Extract the [x, y] coordinate from the center of the cell holding the provided text.  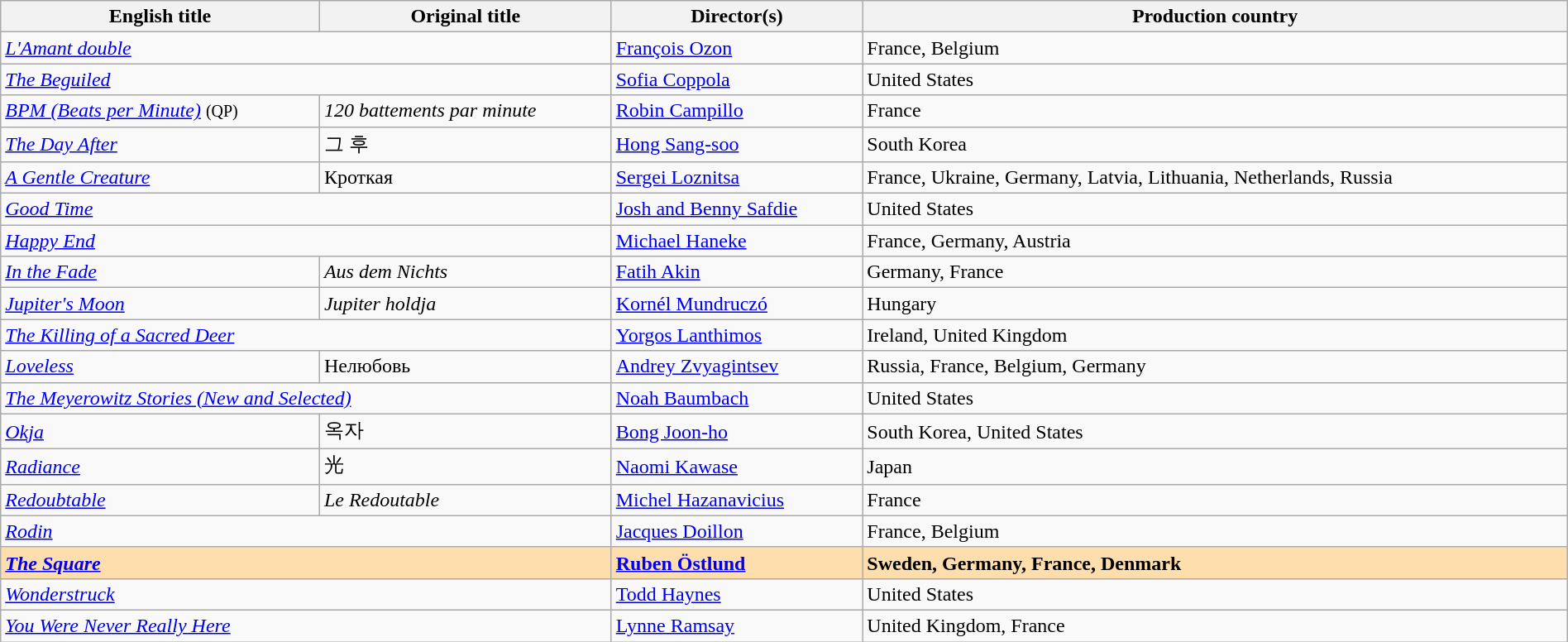
The Day After [160, 144]
Ireland, United Kingdom [1215, 335]
Jupiter's Moon [160, 304]
Bong Joon-ho [737, 432]
Michel Hazanavicius [737, 500]
Naomi Kawase [737, 467]
Japan [1215, 467]
South Korea [1215, 144]
You Were Never Really Here [306, 625]
Loveless [160, 367]
Russia, France, Belgium, Germany [1215, 367]
그 후 [465, 144]
South Korea, United States [1215, 432]
Original title [465, 17]
The Killing of a Sacred Deer [306, 335]
Michael Haneke [737, 241]
옥자 [465, 432]
Sergei Loznitsa [737, 178]
The Beguiled [306, 79]
Sofia Coppola [737, 79]
Fatih Akin [737, 272]
Ruben Östlund [737, 563]
United Kingdom, France [1215, 625]
BPM (Beats per Minute) (QP) [160, 111]
Robin Campillo [737, 111]
Okja [160, 432]
Happy End [306, 241]
Кроткая [465, 178]
L'Amant double [306, 48]
Lynne Ramsay [737, 625]
Le Redoutable [465, 500]
In the Fade [160, 272]
Jacques Doillon [737, 531]
Germany, France [1215, 272]
A Gentle Creature [160, 178]
Redoubtable [160, 500]
Нелюбовь [465, 367]
Noah Baumbach [737, 398]
Rodin [306, 531]
Josh and Benny Safdie [737, 209]
Yorgos Lanthimos [737, 335]
François Ozon [737, 48]
Hong Sang-soo [737, 144]
Sweden, Germany, France, Denmark [1215, 563]
Good Time [306, 209]
France, Germany, Austria [1215, 241]
Production country [1215, 17]
Wonderstruck [306, 594]
Aus dem Nichts [465, 272]
Jupiter holdja [465, 304]
Radiance [160, 467]
Todd Haynes [737, 594]
Andrey Zvyagintsev [737, 367]
The Meyerowitz Stories (New and Selected) [306, 398]
The Square [306, 563]
Hungary [1215, 304]
English title [160, 17]
France, Ukraine, Germany, Latvia, Lithuania, Netherlands, Russia [1215, 178]
120 battements par minute [465, 111]
Kornél Mundruczó [737, 304]
Director(s) [737, 17]
光 [465, 467]
